Find where the given text appears and provide that cell's center as [X, Y] coordinate. 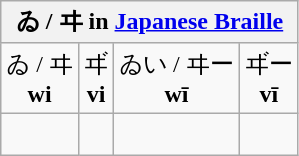
ゐ / ヰ wi [40, 78]
ヸ vi [96, 78]
ヸー vī [268, 78]
ゐい / ヰー wī [177, 78]
ゐ / ヰ in Japanese Braille [150, 22]
